For the text-containing cell, return its midpoint in [X, Y] coordinate format. 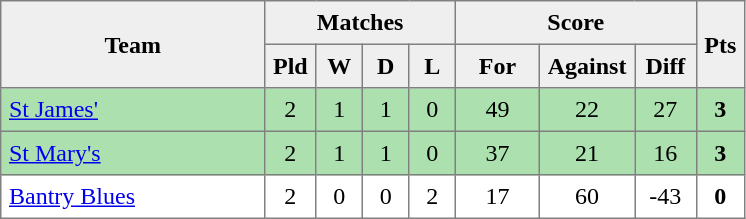
For [497, 66]
St James' [133, 110]
D [385, 66]
Bantry Blues [133, 197]
W [339, 66]
37 [497, 153]
Team [133, 44]
Against [586, 66]
21 [586, 153]
Matches [360, 23]
Score [576, 23]
49 [497, 110]
L [432, 66]
16 [666, 153]
St Mary's [133, 153]
22 [586, 110]
60 [586, 197]
17 [497, 197]
Pld [290, 66]
Pts [720, 44]
Diff [666, 66]
-43 [666, 197]
27 [666, 110]
